Determine the [x, y] coordinate at the center of the cell enclosing the given text.  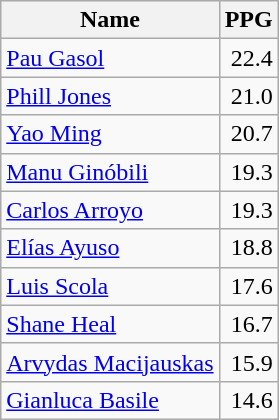
21.0 [248, 96]
16.7 [248, 324]
Shane Heal [110, 324]
PPG [248, 20]
Luis Scola [110, 286]
17.6 [248, 286]
Manu Ginóbili [110, 172]
22.4 [248, 58]
Phill Jones [110, 96]
14.6 [248, 400]
18.8 [248, 248]
Pau Gasol [110, 58]
Carlos Arroyo [110, 210]
15.9 [248, 362]
Yao Ming [110, 134]
Arvydas Macijauskas [110, 362]
Elías Ayuso [110, 248]
Name [110, 20]
20.7 [248, 134]
Gianluca Basile [110, 400]
